Detect which cell encompasses the target text, then output its (X, Y) center coordinate. 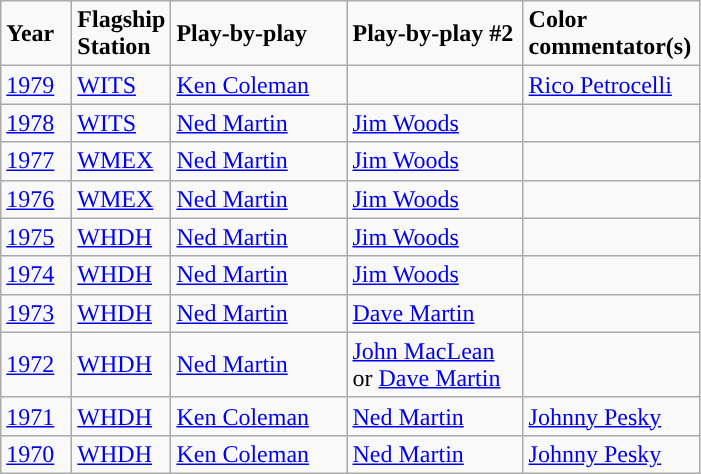
1970 (36, 454)
Play-by-play #2 (435, 34)
Color commentator(s) (611, 34)
1971 (36, 416)
Dave Martin (435, 313)
1978 (36, 123)
1979 (36, 85)
1977 (36, 161)
John MacLean or Dave Martin (435, 364)
1976 (36, 199)
1975 (36, 237)
Rico Petrocelli (611, 85)
Flagship Station (122, 34)
1973 (36, 313)
1974 (36, 275)
Play-by-play (259, 34)
1972 (36, 364)
Year (36, 34)
